Return the [x, y] coordinate for the center point of the cell that contains the specified text.  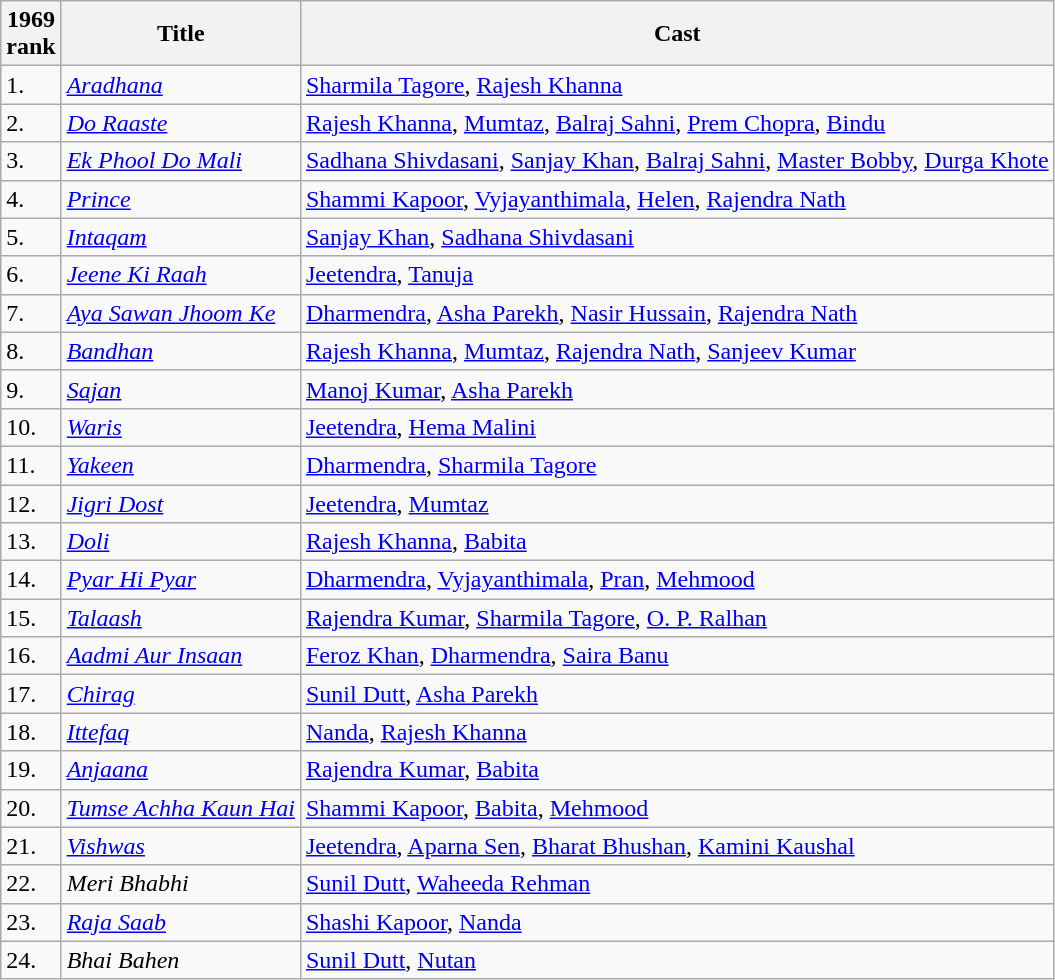
10. [31, 427]
Jeetendra, Tanuja [677, 275]
Rajesh Khanna, Mumtaz, Balraj Sahni, Prem Chopra, Bindu [677, 123]
Dharmendra, Asha Parekh, Nasir Hussain, Rajendra Nath [677, 313]
15. [31, 618]
Intaqam [180, 237]
Jeene Ki Raah [180, 275]
Pyar Hi Pyar [180, 580]
3. [31, 161]
Aadmi Aur Insaan [180, 656]
1. [31, 85]
Ek Phool Do Mali [180, 161]
20. [31, 808]
Meri Bhabhi [180, 884]
Cast [677, 34]
Waris [180, 427]
2. [31, 123]
Sunil Dutt, Nutan [677, 960]
Manoj Kumar, Asha Parekh [677, 389]
Tumse Achha Kaun Hai [180, 808]
Jeetendra, Aparna Sen, Bharat Bhushan, Kamini Kaushal [677, 846]
12. [31, 503]
Shashi Kapoor, Nanda [677, 922]
Chirag [180, 694]
Title [180, 34]
11. [31, 465]
Sharmila Tagore, Rajesh Khanna [677, 85]
Aya Sawan Jhoom Ke [180, 313]
Rajesh Khanna, Babita [677, 542]
4. [31, 199]
Jeetendra, Mumtaz [677, 503]
Rajesh Khanna, Mumtaz, Rajendra Nath, Sanjeev Kumar [677, 351]
1969rank [31, 34]
Vishwas [180, 846]
Bhai Bahen [180, 960]
Jigri Dost [180, 503]
7. [31, 313]
Jeetendra, Hema Malini [677, 427]
Ittefaq [180, 732]
14. [31, 580]
Yakeen [180, 465]
Rajendra Kumar, Babita [677, 770]
Nanda, Rajesh Khanna [677, 732]
9. [31, 389]
23. [31, 922]
Sajan [180, 389]
Prince [180, 199]
Do Raaste [180, 123]
Doli [180, 542]
Dharmendra, Vyjayanthimala, Pran, Mehmood [677, 580]
Aradhana [180, 85]
21. [31, 846]
6. [31, 275]
Sunil Dutt, Waheeda Rehman [677, 884]
16. [31, 656]
Talaash [180, 618]
Anjaana [180, 770]
18. [31, 732]
Shammi Kapoor, Vyjayanthimala, Helen, Rajendra Nath [677, 199]
Dharmendra, Sharmila Tagore [677, 465]
Shammi Kapoor, Babita, Mehmood [677, 808]
Rajendra Kumar, Sharmila Tagore, O. P. Ralhan [677, 618]
Sanjay Khan, Sadhana Shivdasani [677, 237]
Sadhana Shivdasani, Sanjay Khan, Balraj Sahni, Master Bobby, Durga Khote [677, 161]
Sunil Dutt, Asha Parekh [677, 694]
13. [31, 542]
22. [31, 884]
24. [31, 960]
8. [31, 351]
Bandhan [180, 351]
Raja Saab [180, 922]
19. [31, 770]
5. [31, 237]
17. [31, 694]
Feroz Khan, Dharmendra, Saira Banu [677, 656]
